Search for the cell housing the specified text and yield its [X, Y] center coordinate. 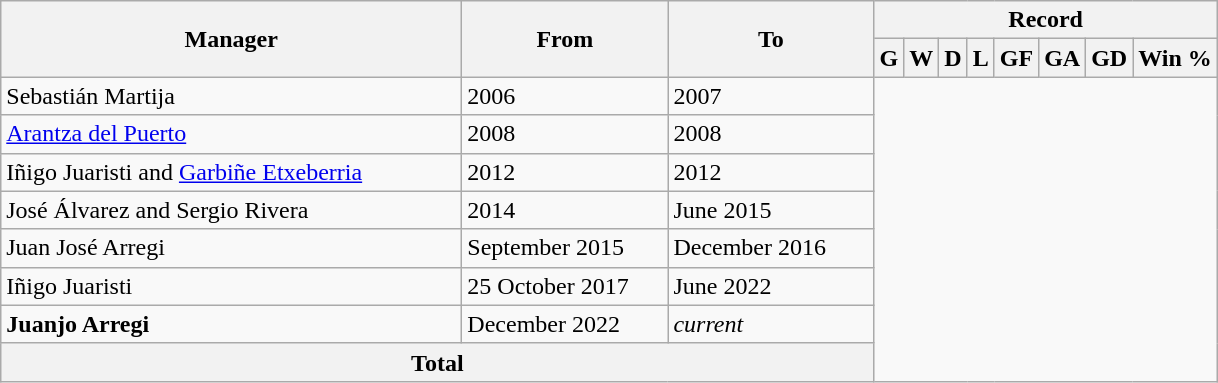
Juanjo Arregi [232, 324]
2014 [565, 210]
December 2022 [565, 324]
GA [1062, 58]
D [953, 58]
Arantza del Puerto [232, 134]
2007 [771, 96]
GD [1110, 58]
To [771, 39]
Iñigo Juaristi and Garbiñe Etxeberria [232, 172]
June 2022 [771, 286]
September 2015 [565, 248]
Manager [232, 39]
Juan José Arregi [232, 248]
25 October 2017 [565, 286]
2006 [565, 96]
José Álvarez and Sergio Rivera [232, 210]
L [980, 58]
Record [1046, 20]
GF [1016, 58]
Total [438, 362]
current [771, 324]
Sebastián Martija [232, 96]
Win % [1176, 58]
December 2016 [771, 248]
June 2015 [771, 210]
From [565, 39]
G [889, 58]
Iñigo Juaristi [232, 286]
W [922, 58]
